Search for the cell housing the specified text and yield its [x, y] center coordinate. 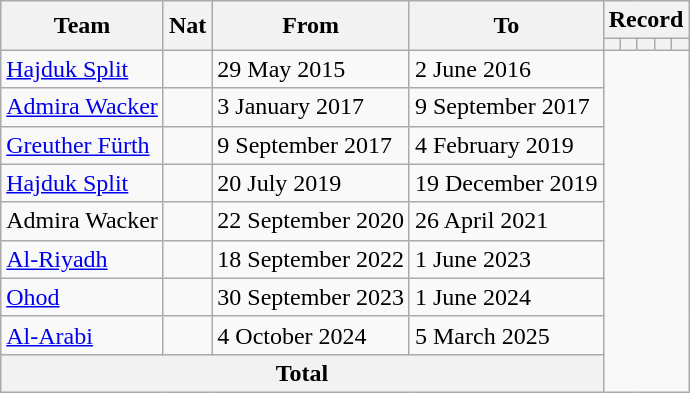
18 September 2022 [311, 259]
3 January 2017 [311, 107]
From [311, 26]
1 June 2023 [506, 259]
30 September 2023 [311, 297]
19 December 2019 [506, 183]
29 May 2015 [311, 69]
Al-Arabi [82, 335]
26 April 2021 [506, 221]
Nat [187, 26]
Ohod [82, 297]
Team [82, 26]
2 June 2016 [506, 69]
4 October 2024 [311, 335]
To [506, 26]
4 February 2019 [506, 145]
1 June 2024 [506, 297]
5 March 2025 [506, 335]
20 July 2019 [311, 183]
Greuther Fürth [82, 145]
Record [646, 20]
Al-Riyadh [82, 259]
22 September 2020 [311, 221]
Total [302, 373]
